Search for the cell housing the specified text and yield its (x, y) center coordinate. 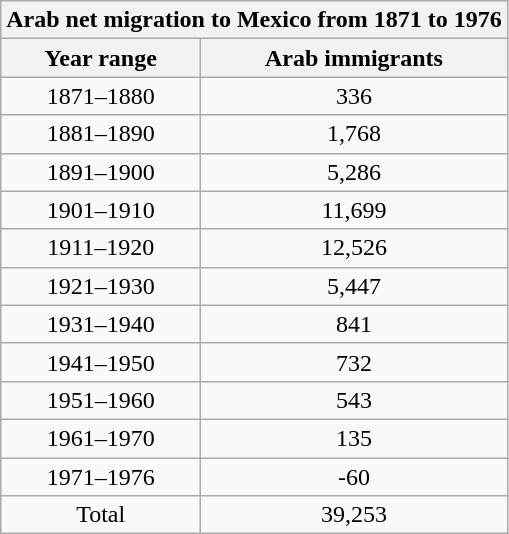
1871–1880 (101, 96)
Total (101, 515)
336 (354, 96)
12,526 (354, 248)
Arab immigrants (354, 58)
135 (354, 438)
1921–1930 (101, 286)
1,768 (354, 134)
-60 (354, 477)
1941–1950 (101, 362)
Arab net migration to Mexico from 1871 to 1976 (254, 20)
1951–1960 (101, 400)
732 (354, 362)
1891–1900 (101, 172)
Year range (101, 58)
39,253 (354, 515)
1961–1970 (101, 438)
5,447 (354, 286)
5,286 (354, 172)
1911–1920 (101, 248)
543 (354, 400)
1901–1910 (101, 210)
841 (354, 324)
1971–1976 (101, 477)
1881–1890 (101, 134)
1931–1940 (101, 324)
11,699 (354, 210)
